Search for the cell housing the specified text and yield its (x, y) center coordinate. 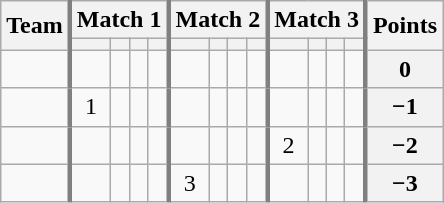
2 (288, 145)
−1 (404, 107)
1 (90, 107)
−3 (404, 183)
Match 2 (218, 20)
−2 (404, 145)
Match 3 (316, 20)
0 (404, 69)
Team (36, 26)
3 (188, 183)
Points (404, 26)
Match 1 (120, 20)
